Search for the cell housing the specified text and yield its (x, y) center coordinate. 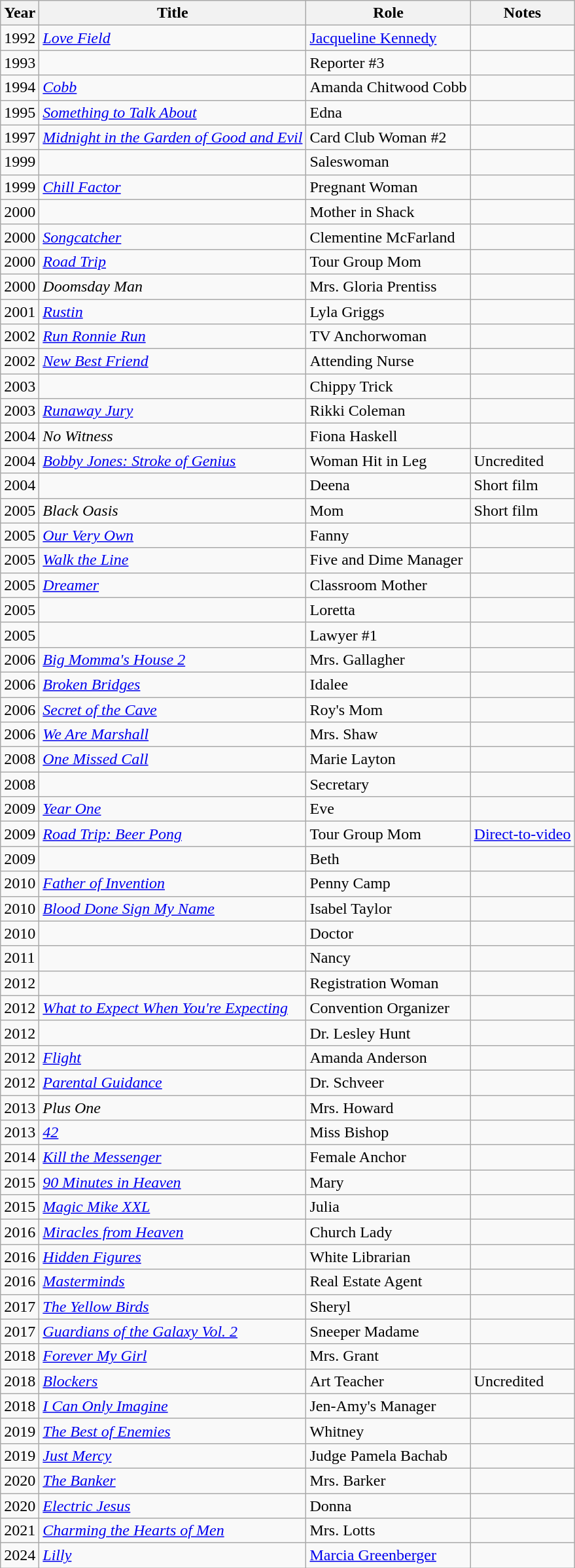
Marcia Greenberger (389, 1556)
Our Very Own (173, 535)
Cobb (173, 88)
2001 (20, 312)
Nancy (389, 958)
The Banker (173, 1480)
Donna (389, 1505)
Mrs. Grant (389, 1356)
Father of Invention (173, 884)
Jen-Amy's Manager (389, 1406)
Dr. Schveer (389, 1082)
1997 (20, 137)
Rikki Coleman (389, 411)
Loretta (389, 610)
Penny Camp (389, 884)
Masterminds (173, 1282)
Mrs. Gloria Prentiss (389, 286)
2021 (20, 1531)
Amanda Chitwood Cobb (389, 88)
Julia (389, 1207)
Blockers (173, 1381)
Marie Layton (389, 759)
Secretary (389, 784)
Sheryl (389, 1307)
Broken Bridges (173, 684)
Blood Done Sign My Name (173, 909)
Dr. Lesley Hunt (389, 1033)
Five and Dime Manager (389, 560)
Reporter #3 (389, 63)
Magic Mike XXL (173, 1207)
Secret of the Cave (173, 709)
Forever My Girl (173, 1356)
No Witness (173, 436)
Road Trip: Beer Pong (173, 834)
Judge Pamela Bachab (389, 1456)
Flight (173, 1058)
Amanda Anderson (389, 1058)
TV Anchorwoman (389, 337)
Eve (389, 809)
90 Minutes in Heaven (173, 1182)
Female Anchor (389, 1158)
Edna (389, 112)
Year (20, 13)
Real Estate Agent (389, 1282)
Sneeper Madame (389, 1331)
Idalee (389, 684)
Lawyer #1 (389, 635)
Midnight in the Garden of Good and Evil (173, 137)
42 (173, 1133)
Parental Guidance (173, 1082)
Big Momma's House 2 (173, 659)
Love Field (173, 38)
Beth (389, 859)
Hidden Figures (173, 1257)
Fiona Haskell (389, 436)
Notes (522, 13)
One Missed Call (173, 759)
Fanny (389, 535)
Mother in Shack (389, 212)
Mrs. Lotts (389, 1531)
Classroom Mother (389, 585)
Roy's Mom (389, 709)
Bobby Jones: Stroke of Genius (173, 461)
Songcatcher (173, 237)
Run Ronnie Run (173, 337)
1994 (20, 88)
Art Teacher (389, 1381)
What to Expect When You're Expecting (173, 1008)
Lyla Griggs (389, 312)
Whitney (389, 1431)
Registration Woman (389, 983)
Mrs. Gallagher (389, 659)
2024 (20, 1556)
Convention Organizer (389, 1008)
I Can Only Imagine (173, 1406)
White Librarian (389, 1257)
Mrs. Barker (389, 1480)
Doomsday Man (173, 286)
Card Club Woman #2 (389, 137)
Something to Talk About (173, 112)
New Best Friend (173, 361)
Clementine McFarland (389, 237)
We Are Marshall (173, 735)
Deena (389, 486)
1992 (20, 38)
Road Trip (173, 261)
2014 (20, 1158)
Miss Bishop (389, 1133)
Rustin (173, 312)
1995 (20, 112)
Chill Factor (173, 187)
Mom (389, 510)
Electric Jesus (173, 1505)
Jacqueline Kennedy (389, 38)
Black Oasis (173, 510)
1993 (20, 63)
Charming the Hearts of Men (173, 1531)
The Yellow Birds (173, 1307)
Miracles from Heaven (173, 1232)
Attending Nurse (389, 361)
Chippy Trick (389, 386)
Isabel Taylor (389, 909)
Direct-to-video (522, 834)
Runaway Jury (173, 411)
Lilly (173, 1556)
Mrs. Howard (389, 1108)
Mrs. Shaw (389, 735)
The Best of Enemies (173, 1431)
Pregnant Woman (389, 187)
Year One (173, 809)
Walk the Line (173, 560)
Plus One (173, 1108)
Title (173, 13)
Doctor (389, 933)
Guardians of the Galaxy Vol. 2 (173, 1331)
Dreamer (173, 585)
Mary (389, 1182)
Woman Hit in Leg (389, 461)
Role (389, 13)
Kill the Messenger (173, 1158)
Church Lady (389, 1232)
Just Mercy (173, 1456)
2011 (20, 958)
Saleswoman (389, 162)
